Locate the cell with the specified text and output its [x, y] center coordinate. 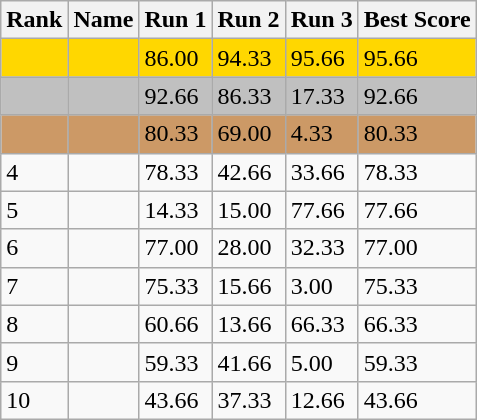
41.66 [248, 362]
Best Score [417, 20]
9 [34, 362]
Name [104, 20]
7 [34, 286]
Run 2 [248, 20]
69.00 [248, 134]
Run 1 [176, 20]
Rank [34, 20]
4 [34, 172]
5.00 [322, 362]
94.33 [248, 58]
14.33 [176, 210]
10 [34, 400]
8 [34, 324]
4.33 [322, 134]
5 [34, 210]
32.33 [322, 248]
37.33 [248, 400]
42.66 [248, 172]
Run 3 [322, 20]
33.66 [322, 172]
28.00 [248, 248]
15.66 [248, 286]
13.66 [248, 324]
86.00 [176, 58]
6 [34, 248]
15.00 [248, 210]
12.66 [322, 400]
17.33 [322, 96]
86.33 [248, 96]
60.66 [176, 324]
3.00 [322, 286]
